Locate the cell with the specified text and output its (x, y) center coordinate. 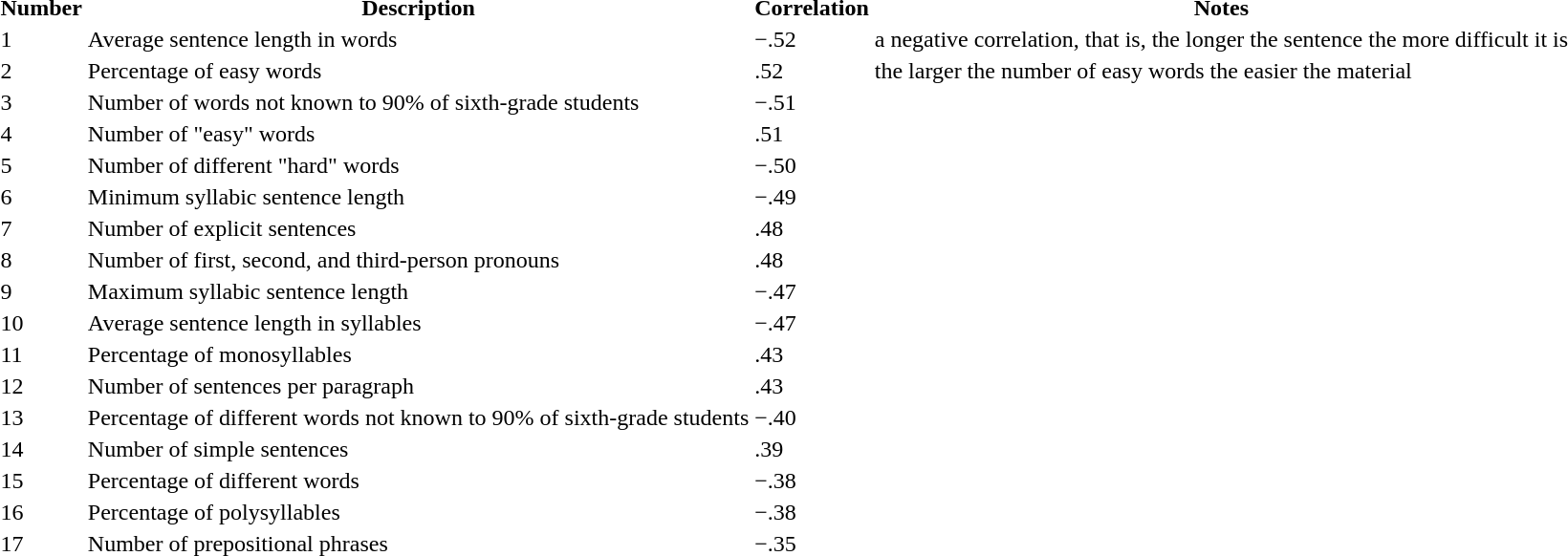
Number of "easy" words (418, 134)
.39 (813, 449)
Number of different "hard" words (418, 165)
−.49 (813, 197)
Number of simple sentences (418, 449)
Maximum syllabic sentence length (418, 291)
Number of words not known to 90% of sixth-grade students (418, 102)
Number of explicit sentences (418, 228)
Average sentence length in words (418, 39)
−.40 (813, 417)
Percentage of different words not known to 90% of sixth-grade students (418, 417)
Percentage of different words (418, 481)
Number of first, second, and third-person pronouns (418, 260)
Average sentence length in syllables (418, 323)
Minimum syllabic sentence length (418, 197)
Number of sentences per paragraph (418, 386)
−.50 (813, 165)
−.52 (813, 39)
Percentage of easy words (418, 71)
.51 (813, 134)
−.51 (813, 102)
Percentage of polysyllables (418, 512)
Percentage of monosyllables (418, 354)
.52 (813, 71)
